Provide the [X, Y] coordinate of the cell's center where the given text is located.  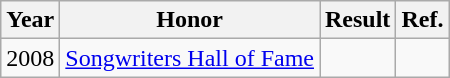
Year [30, 20]
Result [358, 20]
2008 [30, 58]
Honor [190, 20]
Songwriters Hall of Fame [190, 58]
Ref. [422, 20]
